Provide the (x, y) coordinate of the cell's center where the given text is located.  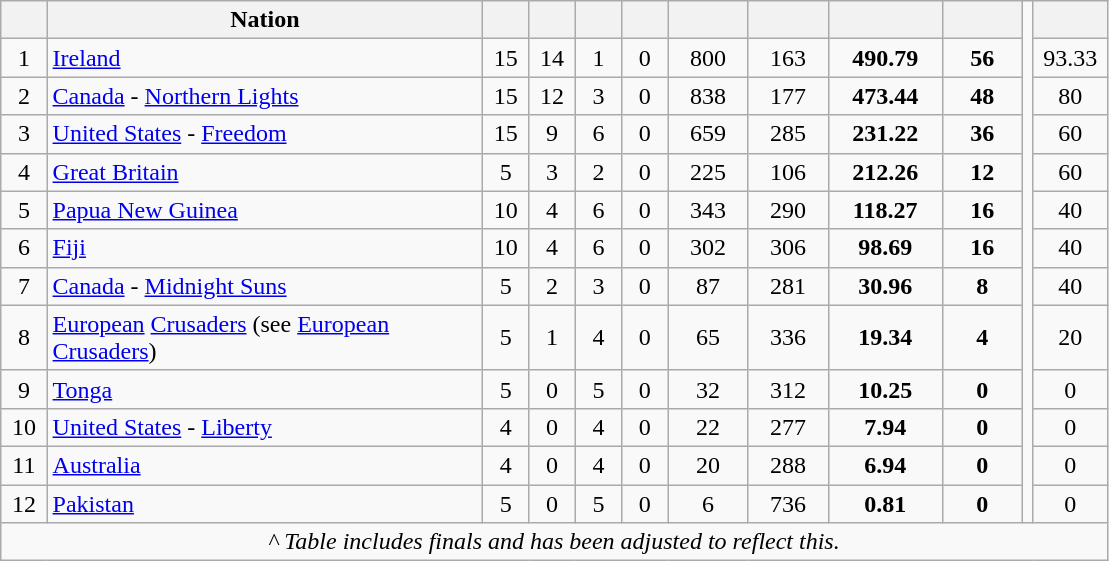
Great Britain (265, 172)
14 (552, 58)
32 (708, 389)
277 (788, 427)
United States - Freedom (265, 134)
European Crusaders (see European Crusaders) (265, 338)
290 (788, 210)
7.94 (885, 427)
Tonga (265, 389)
Pakistan (265, 503)
Canada - Northern Lights (265, 96)
93.33 (1070, 58)
48 (982, 96)
^ Table includes finals and has been adjusted to reflect this. (554, 542)
36 (982, 134)
736 (788, 503)
106 (788, 172)
80 (1070, 96)
Canada - Midnight Suns (265, 286)
30.96 (885, 286)
Papua New Guinea (265, 210)
281 (788, 286)
225 (708, 172)
Australia (265, 465)
87 (708, 286)
343 (708, 210)
65 (708, 338)
231.22 (885, 134)
288 (788, 465)
0.81 (885, 503)
98.69 (885, 248)
10.25 (885, 389)
312 (788, 389)
Fiji (265, 248)
11 (24, 465)
7 (24, 286)
6.94 (885, 465)
302 (708, 248)
118.27 (885, 210)
Nation (265, 20)
800 (708, 58)
336 (788, 338)
473.44 (885, 96)
659 (708, 134)
56 (982, 58)
306 (788, 248)
Ireland (265, 58)
163 (788, 58)
212.26 (885, 172)
United States - Liberty (265, 427)
177 (788, 96)
285 (788, 134)
838 (708, 96)
490.79 (885, 58)
19.34 (885, 338)
22 (708, 427)
